Scan for the cell matching the given text and deliver its (X, Y) coordinate at center. 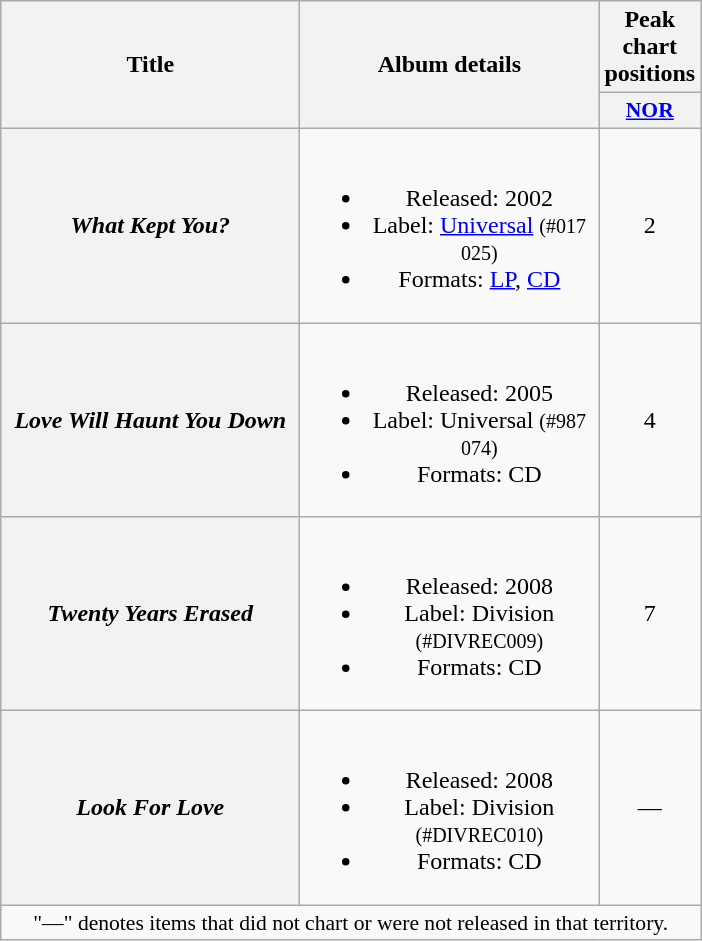
4 (650, 419)
2 (650, 225)
Peak chart positions (650, 47)
Released: 2005Label: Universal (#987 074)Formats: CD (450, 419)
Album details (450, 65)
Title (150, 65)
Released: 2002Label: Universal (#017 025)Formats: LP, CD (450, 225)
7 (650, 614)
Look For Love (150, 808)
Released: 2008Label: Division (#DIVREC009)Formats: CD (450, 614)
What Kept You? (150, 225)
Twenty Years Erased (150, 614)
— (650, 808)
Released: 2008Label: Division (#DIVREC010)Formats: CD (450, 808)
"—" denotes items that did not chart or were not released in that territory. (351, 923)
Love Will Haunt You Down (150, 419)
NOR (650, 111)
